Determine the [x, y] coordinate at the center of the cell enclosing the given text.  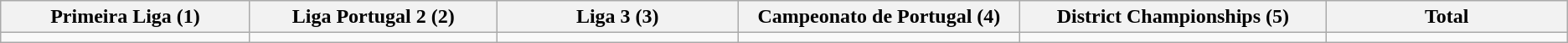
Liga Portugal 2 (2) [374, 17]
Primeira Liga (1) [126, 17]
Liga 3 (3) [617, 17]
Campeonato de Portugal (4) [879, 17]
District Championships (5) [1173, 17]
Total [1447, 17]
